Return the (x, y) coordinate for the center point of the cell that contains the specified text.  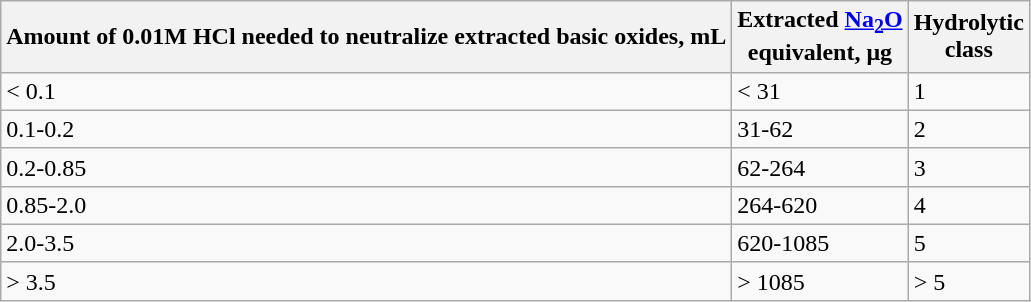
62-264 (820, 167)
31-62 (820, 129)
5 (968, 243)
0.1-0.2 (366, 129)
3 (968, 167)
> 1085 (820, 281)
1 (968, 91)
4 (968, 205)
264-620 (820, 205)
620-1085 (820, 243)
0.2-0.85 (366, 167)
Extracted Na2Oequivalent, μg (820, 36)
< 0.1 (366, 91)
0.85-2.0 (366, 205)
Amount of 0.01M HCl needed to neutralize extracted basic oxides, mL (366, 36)
Hydrolyticclass (968, 36)
2.0-3.5 (366, 243)
2 (968, 129)
> 3.5 (366, 281)
> 5 (968, 281)
< 31 (820, 91)
